Return [X, Y] of the center of cell containing provided text 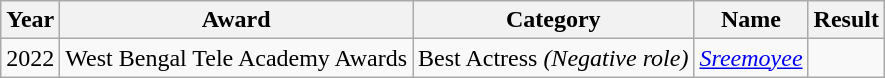
Name [751, 20]
Best Actress (Negative role) [554, 58]
Year [30, 20]
2022 [30, 58]
Result [846, 20]
Category [554, 20]
West Bengal Tele Academy Awards [236, 58]
Award [236, 20]
Sreemoyee [751, 58]
